Return (X, Y) of the center of cell containing provided text 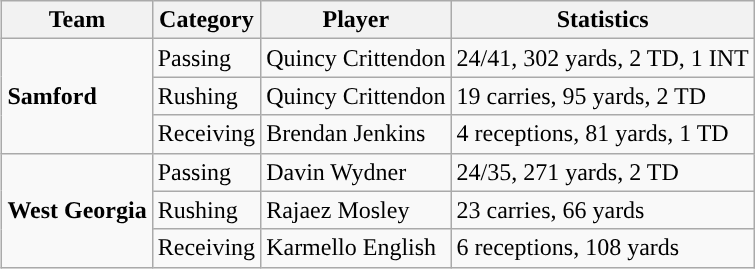
Player (356, 20)
23 carries, 66 yards (602, 210)
4 receptions, 81 yards, 1 TD (602, 134)
Davin Wydner (356, 172)
24/41, 302 yards, 2 TD, 1 INT (602, 58)
Statistics (602, 20)
Category (206, 20)
West Georgia (77, 210)
19 carries, 95 yards, 2 TD (602, 96)
24/35, 271 yards, 2 TD (602, 172)
Team (77, 20)
6 receptions, 108 yards (602, 248)
Rajaez Mosley (356, 210)
Samford (77, 96)
Brendan Jenkins (356, 134)
Karmello English (356, 248)
